For the text-containing cell, return its midpoint in [x, y] coordinate format. 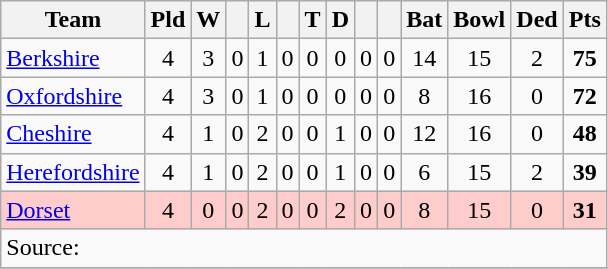
Source: [304, 248]
D [340, 20]
48 [584, 134]
Team [73, 20]
Berkshire [73, 58]
72 [584, 96]
31 [584, 210]
12 [424, 134]
Ded [537, 20]
Pts [584, 20]
Dorset [73, 210]
Pld [168, 20]
Cheshire [73, 134]
Bat [424, 20]
Bowl [480, 20]
Oxfordshire [73, 96]
14 [424, 58]
6 [424, 172]
W [208, 20]
T [312, 20]
L [262, 20]
75 [584, 58]
39 [584, 172]
Herefordshire [73, 172]
